Return (X, Y) of the center of cell containing provided text 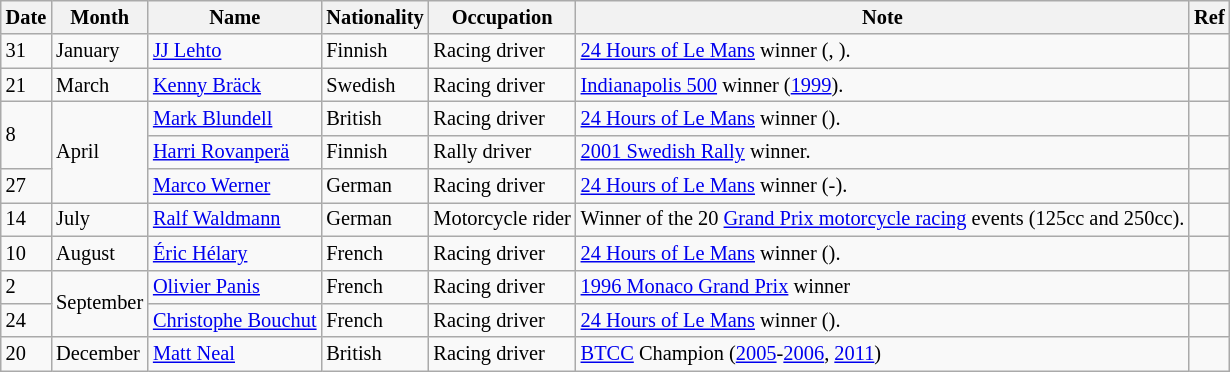
Harri Rovanperä (234, 152)
Kenny Bräck (234, 85)
Name (234, 17)
Matt Neal (234, 354)
Winner of the 20 Grand Prix motorcycle racing events (125cc and 250cc). (883, 219)
2 (26, 287)
24 Hours of Le Mans winner (, ). (883, 51)
Christophe Bouchut (234, 320)
Note (883, 17)
2001 Swedish Rally winner. (883, 152)
JJ Lehto (234, 51)
Indianapolis 500 winner (1999). (883, 85)
10 (26, 253)
January (100, 51)
21 (26, 85)
December (100, 354)
Nationality (374, 17)
April (100, 152)
Ref (1209, 17)
8 (26, 134)
March (100, 85)
1996 Monaco Grand Prix winner (883, 287)
September (100, 304)
27 (26, 186)
August (100, 253)
Occupation (502, 17)
BTCC Champion (2005-2006, 2011) (883, 354)
24 (26, 320)
July (100, 219)
Mark Blundell (234, 118)
Rally driver (502, 152)
Ralf Waldmann (234, 219)
Swedish (374, 85)
24 Hours of Le Mans winner (-). (883, 186)
Éric Hélary (234, 253)
Motorcycle rider (502, 219)
Olivier Panis (234, 287)
14 (26, 219)
Date (26, 17)
20 (26, 354)
Marco Werner (234, 186)
31 (26, 51)
Month (100, 17)
